Identify which cell holds the provided text, then report its (X, Y) central coordinate. 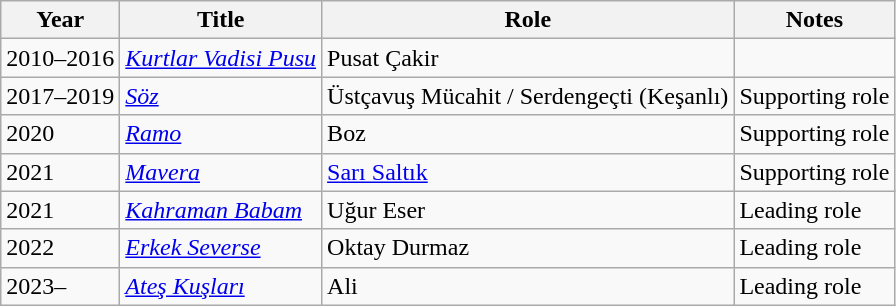
Ramo (221, 134)
Role (528, 20)
Notes (814, 20)
Kurtlar Vadisi Pusu (221, 58)
Year (60, 20)
Ali (528, 286)
Oktay Durmaz (528, 248)
Erkek Severse (221, 248)
Ateş Kuşları (221, 286)
Pusat Çakir (528, 58)
Söz (221, 96)
Sarı Saltık (528, 172)
Mavera (221, 172)
2020 (60, 134)
Kahraman Babam (221, 210)
2022 (60, 248)
Üstçavuş Mücahit / Serdengeçti (Keşanlı) (528, 96)
2023– (60, 286)
Title (221, 20)
Boz (528, 134)
2010–2016 (60, 58)
2017–2019 (60, 96)
Uğur Eser (528, 210)
